Return [X, Y] of the center of cell containing provided text 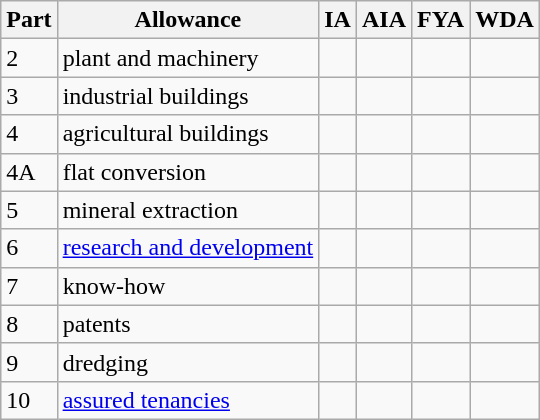
industrial buildings [188, 96]
7 [29, 286]
agricultural buildings [188, 134]
6 [29, 248]
Part [29, 20]
plant and machinery [188, 58]
flat conversion [188, 172]
assured tenancies [188, 400]
Allowance [188, 20]
dredging [188, 362]
3 [29, 96]
8 [29, 324]
9 [29, 362]
mineral extraction [188, 210]
AIA [384, 20]
FYA [441, 20]
4A [29, 172]
research and development [188, 248]
4 [29, 134]
IA [338, 20]
2 [29, 58]
know-how [188, 286]
patents [188, 324]
10 [29, 400]
5 [29, 210]
WDA [505, 20]
